Extract the (X, Y) coordinate from the center of the cell holding the provided text.  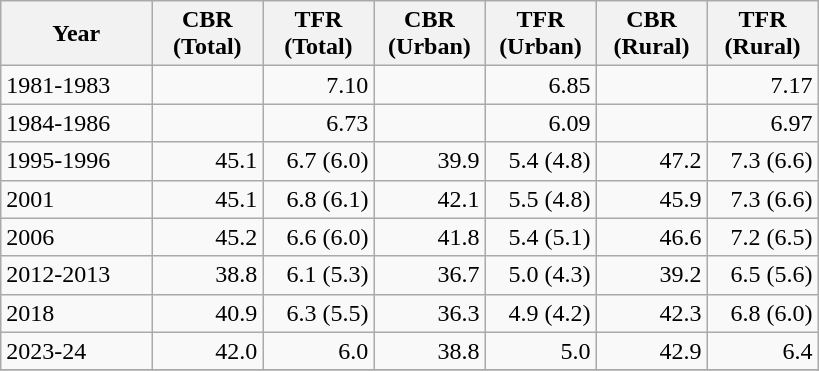
42.1 (430, 199)
6.8 (6.0) (762, 313)
6.09 (540, 123)
5.0 (4.3) (540, 275)
7.17 (762, 85)
6.85 (540, 85)
6.73 (318, 123)
TFR (Rural) (762, 34)
6.7 (6.0) (318, 161)
42.0 (208, 351)
7.10 (318, 85)
CBR (Total) (208, 34)
6.3 (5.5) (318, 313)
47.2 (652, 161)
2012-2013 (76, 275)
TFR (Urban) (540, 34)
5.0 (540, 351)
CBR (Urban) (430, 34)
5.5 (4.8) (540, 199)
46.6 (652, 237)
2006 (76, 237)
Year (76, 34)
7.2 (6.5) (762, 237)
41.8 (430, 237)
2023-24 (76, 351)
42.3 (652, 313)
45.2 (208, 237)
6.97 (762, 123)
36.7 (430, 275)
45.9 (652, 199)
CBR (Rural) (652, 34)
1981-1983 (76, 85)
6.0 (318, 351)
6.1 (5.3) (318, 275)
36.3 (430, 313)
5.4 (5.1) (540, 237)
39.9 (430, 161)
6.8 (6.1) (318, 199)
6.5 (5.6) (762, 275)
40.9 (208, 313)
42.9 (652, 351)
1984-1986 (76, 123)
39.2 (652, 275)
2018 (76, 313)
TFR (Total) (318, 34)
6.4 (762, 351)
1995-1996 (76, 161)
2001 (76, 199)
4.9 (4.2) (540, 313)
6.6 (6.0) (318, 237)
5.4 (4.8) (540, 161)
